Scan for the cell matching the given text and deliver its (X, Y) coordinate at center. 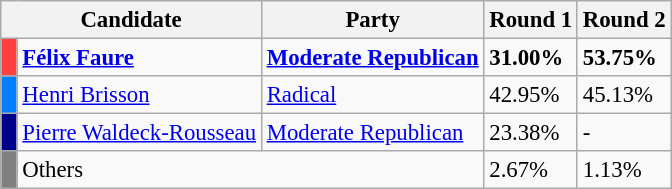
2.67% (531, 170)
Party (372, 20)
23.38% (531, 133)
Henri Brisson (139, 95)
Radical (372, 95)
Round 1 (531, 20)
53.75% (624, 58)
Félix Faure (139, 58)
Others (250, 170)
Round 2 (624, 20)
31.00% (531, 58)
- (624, 133)
Pierre Waldeck-Rousseau (139, 133)
45.13% (624, 95)
1.13% (624, 170)
Candidate (132, 20)
42.95% (531, 95)
